From the cell containing the given text, extract its center point as (X, Y) coordinate. 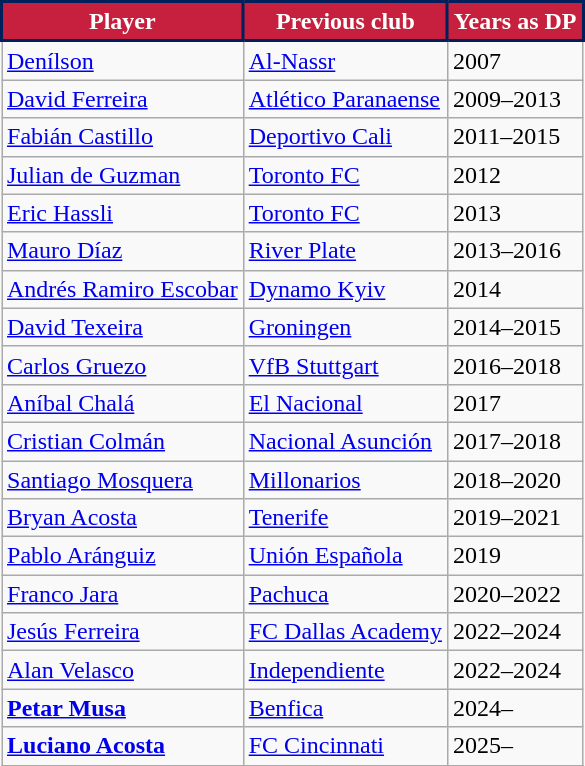
Mauro Díaz (123, 251)
Independiente (345, 670)
Player (123, 22)
David Texeira (123, 327)
2019 (516, 556)
Jesús Ferreira (123, 632)
Unión Española (345, 556)
2009–2013 (516, 99)
Dynamo Kyiv (345, 289)
Groningen (345, 327)
Andrés Ramiro Escobar (123, 289)
2012 (516, 175)
2017–2018 (516, 441)
2018–2020 (516, 479)
2014–2015 (516, 327)
Eric Hassli (123, 213)
El Nacional (345, 403)
2017 (516, 403)
2013 (516, 213)
2016–2018 (516, 365)
VfB Stuttgart (345, 365)
Nacional Asunción (345, 441)
2020–2022 (516, 594)
Pablo Aránguiz (123, 556)
2007 (516, 60)
Franco Jara (123, 594)
FC Cincinnati (345, 746)
River Plate (345, 251)
Benfica (345, 708)
2013–2016 (516, 251)
Luciano Acosta (123, 746)
Deportivo Cali (345, 137)
2024– (516, 708)
Bryan Acosta (123, 518)
Carlos Gruezo (123, 365)
Al-Nassr (345, 60)
2025– (516, 746)
Denílson (123, 60)
Alan Velasco (123, 670)
Fabián Castillo (123, 137)
Petar Musa (123, 708)
2011–2015 (516, 137)
Santiago Mosquera (123, 479)
Cristian Colmán (123, 441)
Millonarios (345, 479)
Aníbal Chalá (123, 403)
Pachuca (345, 594)
FC Dallas Academy (345, 632)
Atlético Paranaense (345, 99)
Tenerife (345, 518)
2014 (516, 289)
Previous club (345, 22)
David Ferreira (123, 99)
2019–2021 (516, 518)
Years as DP (516, 22)
Julian de Guzman (123, 175)
